Scan for the cell matching the given text and deliver its (X, Y) coordinate at center. 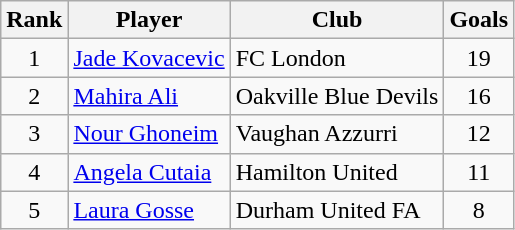
1 (34, 58)
Goals (479, 20)
11 (479, 172)
Club (337, 20)
3 (34, 134)
Angela Cutaia (149, 172)
Nour Ghoneim (149, 134)
Hamilton United (337, 172)
Rank (34, 20)
Jade Kovacevic (149, 58)
16 (479, 96)
Oakville Blue Devils (337, 96)
2 (34, 96)
4 (34, 172)
Durham United FA (337, 210)
Player (149, 20)
Mahira Ali (149, 96)
FC London (337, 58)
19 (479, 58)
12 (479, 134)
Laura Gosse (149, 210)
Vaughan Azzurri (337, 134)
5 (34, 210)
8 (479, 210)
